Return the (x, y) coordinate for the center point of the cell that contains the specified text.  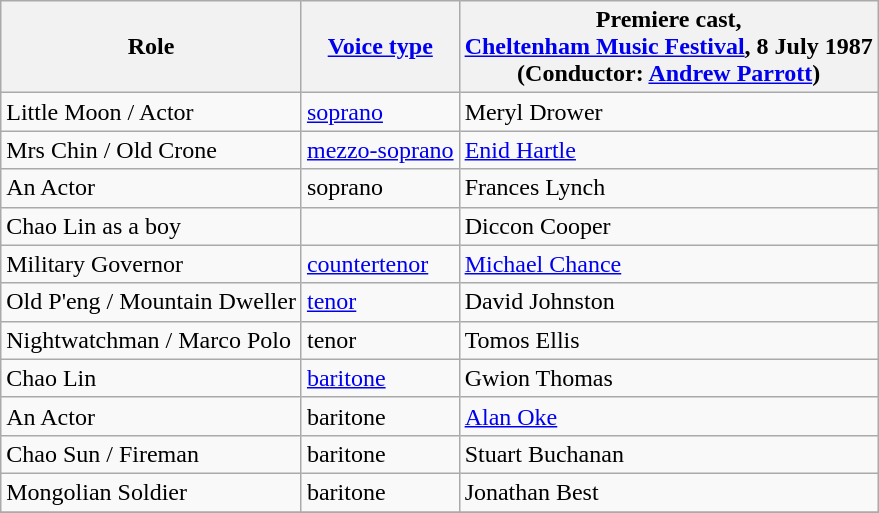
Alan Oke (668, 416)
Mrs Chin / Old Crone (152, 150)
Premiere cast,Cheltenham Music Festival, 8 July 1987(Conductor: Andrew Parrott) (668, 47)
David Johnston (668, 302)
Frances Lynch (668, 188)
Role (152, 47)
Meryl Drower (668, 112)
Mongolian Soldier (152, 492)
Tomos Ellis (668, 340)
Diccon Cooper (668, 226)
countertenor (380, 264)
Nightwatchman / Marco Polo (152, 340)
Gwion Thomas (668, 378)
Enid Hartle (668, 150)
mezzo-soprano (380, 150)
Jonathan Best (668, 492)
Little Moon / Actor (152, 112)
Old P'eng / Mountain Dweller (152, 302)
Chao Lin (152, 378)
Michael Chance (668, 264)
Military Governor (152, 264)
Chao Lin as a boy (152, 226)
Chao Sun / Fireman (152, 454)
Stuart Buchanan (668, 454)
Voice type (380, 47)
